Capture the cell that displays the provided text and extract its (X, Y) central coordinate. 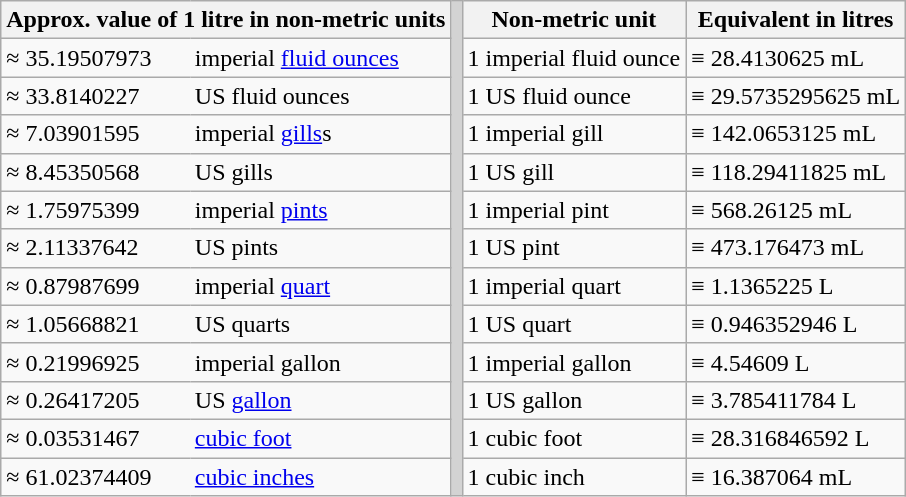
US pints (320, 248)
1 US fluid ounce (574, 96)
≈ 2.11337642 (96, 248)
≈ 61.02374409 (96, 477)
≈ 0.87987699 (96, 286)
1 imperial pint (574, 210)
≡ 142.0653125 mL (796, 134)
≡ 28.4130625 mL (796, 58)
≡ 118.29411825 mL (796, 172)
1 cubic foot (574, 438)
US fluid ounces (320, 96)
1 US gallon (574, 400)
US gallon (320, 400)
1 imperial gill (574, 134)
1 US pint (574, 248)
≡ 1.1365225 L (796, 286)
1 US gill (574, 172)
≡ 473.176473 mL (796, 248)
imperial pints (320, 210)
imperial gillss (320, 134)
≡ 29.5735295625 mL (796, 96)
1 US quart (574, 324)
≡ 4.54609 L (796, 362)
≡ 0.946352946 L (796, 324)
≈ 1.75975399 (96, 210)
Approx. value of 1 litre in non-metric units (226, 20)
Non-metric unit (574, 20)
cubic inches (320, 477)
US gills (320, 172)
≈ 8.45350568 (96, 172)
≡ 568.26125 mL (796, 210)
≈ 7.03901595 (96, 134)
imperial fluid ounces (320, 58)
≈ 35.19507973 (96, 58)
1 imperial fluid ounce (574, 58)
≡ 16.387064 mL (796, 477)
≈ 33.8140227 (96, 96)
1 cubic inch (574, 477)
imperial quart (320, 286)
≈ 0.03531467 (96, 438)
US quarts (320, 324)
1 imperial quart (574, 286)
≡ 3.785411784 L (796, 400)
≡ 28.316846592 L (796, 438)
imperial gallon (320, 362)
Equivalent in litres (796, 20)
≈ 1.05668821 (96, 324)
≈ 0.21996925 (96, 362)
1 imperial gallon (574, 362)
≈ 0.26417205 (96, 400)
cubic foot (320, 438)
